Output the [x, y] coordinate of the center of the cell containing the given text.  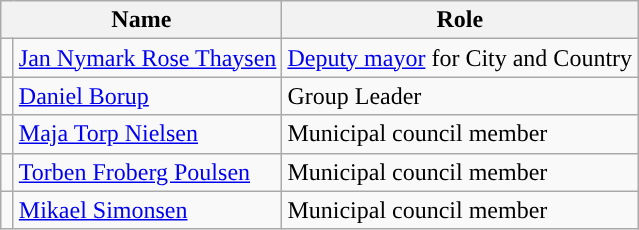
Group Leader [460, 96]
Daniel Borup [148, 96]
Torben Froberg Poulsen [148, 172]
Name [142, 20]
Deputy mayor for City and Country [460, 58]
Maja Torp Nielsen [148, 134]
Jan Nymark Rose Thaysen [148, 58]
Role [460, 20]
Mikael Simonsen [148, 210]
